Locate the cell with the specified text and output its (x, y) center coordinate. 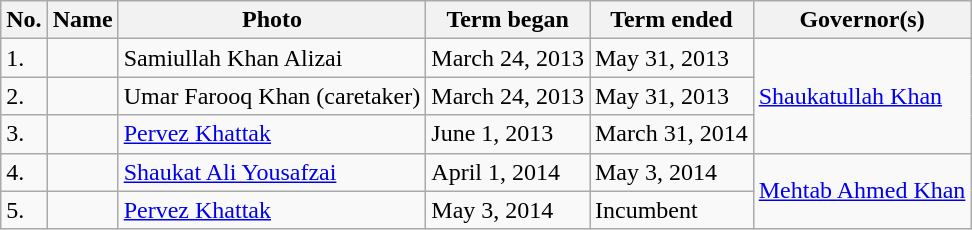
3. (24, 134)
Term ended (672, 20)
June 1, 2013 (508, 134)
Governor(s) (862, 20)
Samiullah Khan Alizai (272, 58)
Photo (272, 20)
Name (82, 20)
2. (24, 96)
April 1, 2014 (508, 172)
Umar Farooq Khan (caretaker) (272, 96)
5. (24, 210)
1. (24, 58)
Shaukatullah Khan (862, 96)
Mehtab Ahmed Khan (862, 191)
4. (24, 172)
No. (24, 20)
Incumbent (672, 210)
Term began (508, 20)
March 31, 2014 (672, 134)
Shaukat Ali Yousafzai (272, 172)
